Output the [X, Y] coordinate of the center of the cell containing the given text.  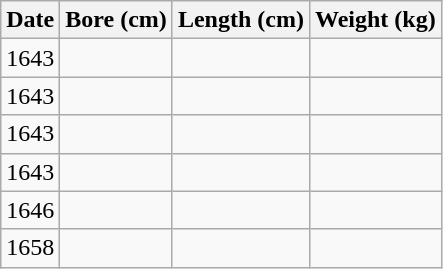
1646 [30, 210]
1658 [30, 248]
Date [30, 20]
Weight (kg) [375, 20]
Length (cm) [240, 20]
Bore (cm) [116, 20]
